Search for the cell housing the specified text and yield its [X, Y] center coordinate. 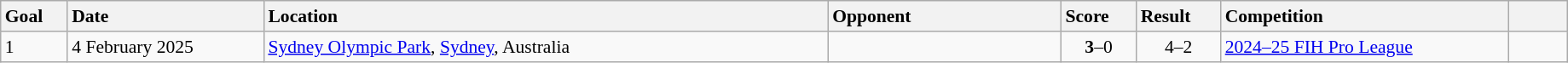
Location [546, 16]
Score [1098, 16]
1 [34, 47]
4–2 [1178, 47]
Opponent [945, 16]
Date [165, 16]
Goal [34, 16]
4 February 2025 [165, 47]
Sydney Olympic Park, Sydney, Australia [546, 47]
Result [1178, 16]
3–0 [1098, 47]
Competition [1365, 16]
2024–25 FIH Pro League [1365, 47]
